Detect which cell encompasses the target text, then output its (X, Y) center coordinate. 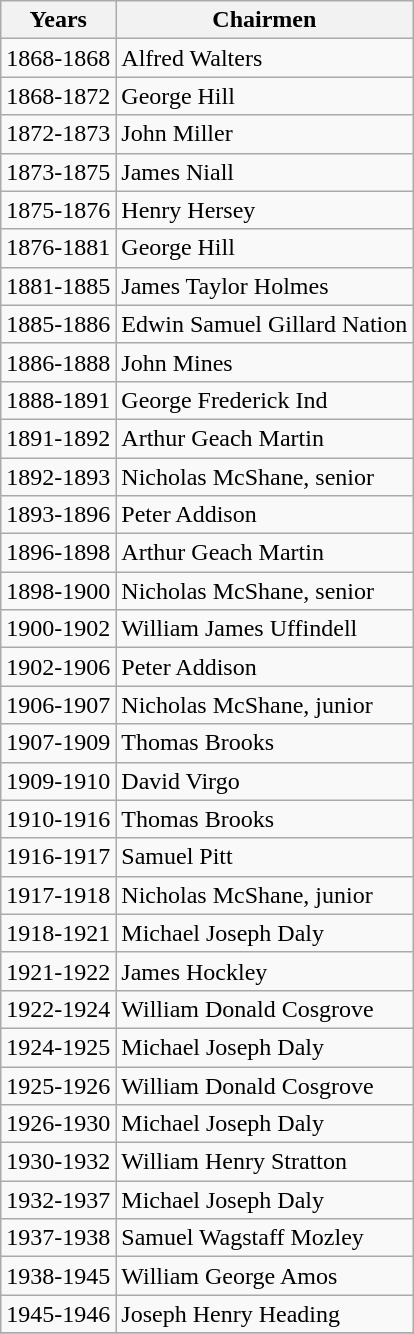
Years (58, 20)
1875-1876 (58, 210)
Alfred Walters (264, 58)
James Taylor Holmes (264, 286)
1891-1892 (58, 438)
1872-1873 (58, 134)
John Miller (264, 134)
1906-1907 (58, 705)
1924-1925 (58, 1047)
1893-1896 (58, 515)
James Hockley (264, 971)
1888-1891 (58, 400)
Samuel Pitt (264, 857)
1925-1926 (58, 1085)
William Henry Stratton (264, 1162)
1907-1909 (58, 743)
1885-1886 (58, 324)
1868-1868 (58, 58)
1898-1900 (58, 591)
1886-1888 (58, 362)
Joseph Henry Heading (264, 1314)
1930-1932 (58, 1162)
John Mines (264, 362)
Henry Hersey (264, 210)
James Niall (264, 172)
David Virgo (264, 781)
1926-1930 (58, 1124)
1876-1881 (58, 248)
1921-1922 (58, 971)
1918-1921 (58, 933)
1896-1898 (58, 553)
1917-1918 (58, 895)
1892-1893 (58, 477)
1881-1885 (58, 286)
1932-1937 (58, 1200)
1916-1917 (58, 857)
William George Amos (264, 1276)
1902-1906 (58, 667)
Samuel Wagstaff Mozley (264, 1238)
1945-1946 (58, 1314)
1937-1938 (58, 1238)
Chairmen (264, 20)
1922-1924 (58, 1009)
Edwin Samuel Gillard Nation (264, 324)
William James Uffindell (264, 629)
1868-1872 (58, 96)
1909-1910 (58, 781)
1910-1916 (58, 819)
George Frederick Ind (264, 400)
1873-1875 (58, 172)
1900-1902 (58, 629)
1938-1945 (58, 1276)
